From the cell containing the given text, extract its center point as (x, y) coordinate. 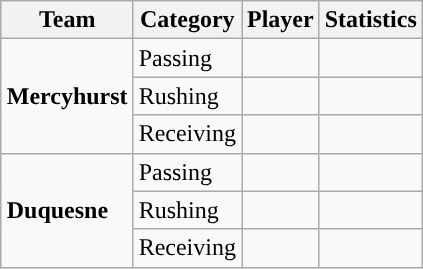
Team (67, 20)
Mercyhurst (67, 96)
Player (281, 20)
Statistics (370, 20)
Duquesne (67, 210)
Category (187, 20)
